Find where the given text appears and provide that cell's center as (X, Y) coordinate. 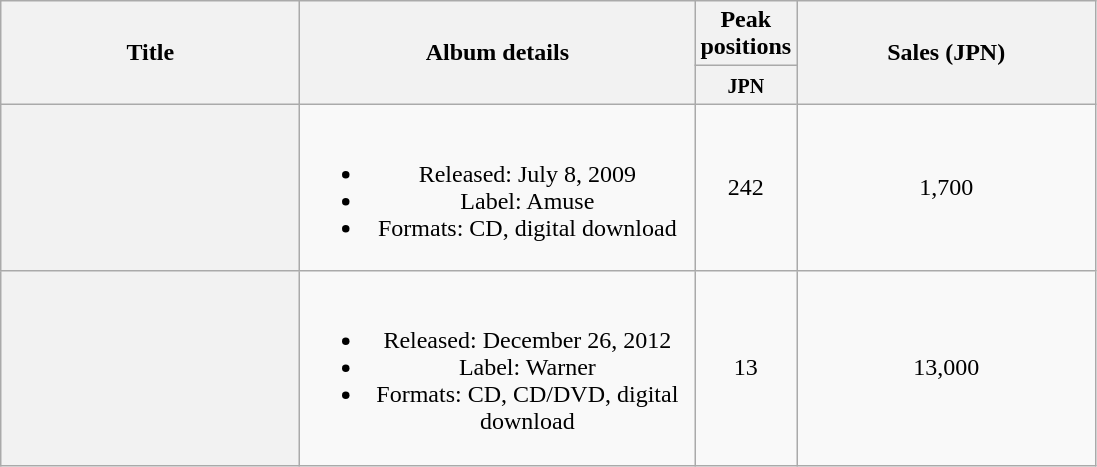
JPN (746, 85)
13 (746, 368)
Released: July 8, 2009Label: AmuseFormats: CD, digital download (498, 188)
13,000 (946, 368)
Title (150, 52)
1,700 (946, 188)
Released: December 26, 2012Label: WarnerFormats: CD, CD/DVD, digital download (498, 368)
Sales (JPN) (946, 52)
242 (746, 188)
Album details (498, 52)
Peak positions (746, 34)
